Detect which cell encompasses the target text, then output its (X, Y) center coordinate. 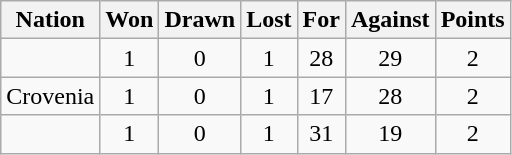
Lost (269, 20)
Crovenia (50, 96)
Drawn (200, 20)
31 (321, 134)
Nation (50, 20)
Points (472, 20)
Won (130, 20)
For (321, 20)
Against (390, 20)
29 (390, 58)
19 (390, 134)
17 (321, 96)
